Identify which cell holds the provided text, then report its [x, y] central coordinate. 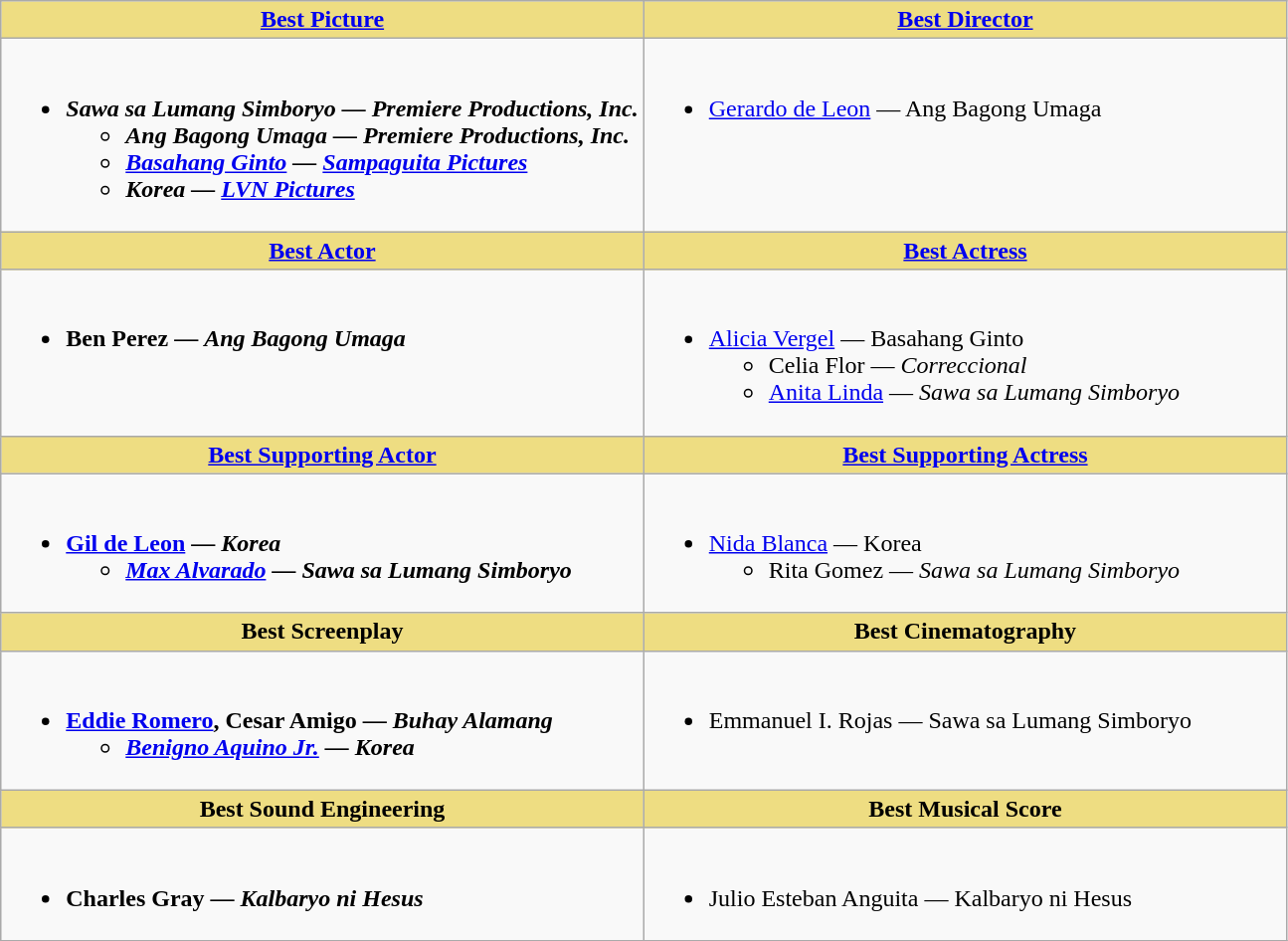
Best Cinematography [965, 632]
Eddie Romero, Cesar Amigo — Buhay AlamangBenigno Aquino Jr. — Korea [322, 720]
Best Screenplay [322, 632]
Best Musical Score [965, 809]
Best Director [965, 20]
Nida Blanca — KoreaRita Gomez — Sawa sa Lumang Simboryo [965, 543]
Alicia Vergel — Basahang GintoCelia Flor — CorreccionalAnita Linda — Sawa sa Lumang Simboryo [965, 352]
Ben Perez — Ang Bagong Umaga [322, 352]
Best Supporting Actress [965, 455]
Gil de Leon — KoreaMax Alvarado — Sawa sa Lumang Simboryo [322, 543]
Best Sound Engineering [322, 809]
Best Supporting Actor [322, 455]
Gerardo de Leon — Ang Bagong Umaga [965, 135]
Best Picture [322, 20]
Emmanuel I. Rojas — Sawa sa Lumang Simboryo [965, 720]
Julio Esteban Anguita — Kalbaryo ni Hesus [965, 883]
Best Actor [322, 251]
Best Actress [965, 251]
Charles Gray — Kalbaryo ni Hesus [322, 883]
